For the text-containing cell, return its midpoint in [x, y] coordinate format. 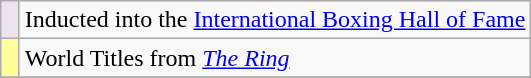
World Titles from The Ring [275, 58]
Inducted into the International Boxing Hall of Fame [275, 20]
